Provide the (x, y) coordinate of the cell's center where the given text is located.  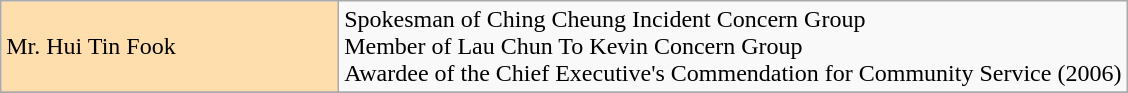
Mr. Hui Tin Fook (170, 47)
